Provide the (x, y) coordinate of the cell's center where the given text is located.  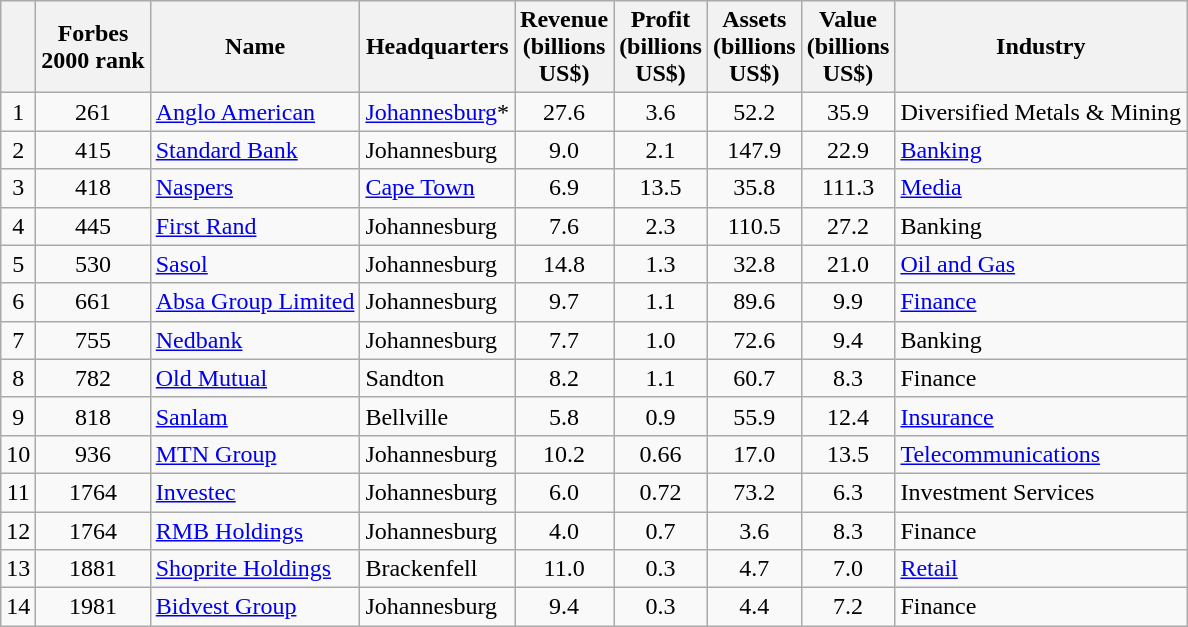
Naspers (255, 188)
111.3 (848, 188)
6.3 (848, 492)
27.6 (564, 112)
Anglo American (255, 112)
0.72 (661, 492)
261 (93, 112)
755 (93, 340)
Sandton (438, 378)
7.0 (848, 569)
110.5 (754, 226)
9.9 (848, 302)
11.0 (564, 569)
661 (93, 302)
Standard Bank (255, 150)
1.3 (661, 264)
1.0 (661, 340)
21.0 (848, 264)
60.7 (754, 378)
Revenue(billions US$) (564, 47)
0.9 (661, 416)
55.9 (754, 416)
1881 (93, 569)
10.2 (564, 454)
4.4 (754, 607)
RMB Holdings (255, 531)
2.3 (661, 226)
530 (93, 264)
14.8 (564, 264)
415 (93, 150)
1 (18, 112)
Brackenfell (438, 569)
Investec (255, 492)
1981 (93, 607)
7.7 (564, 340)
936 (93, 454)
Shoprite Holdings (255, 569)
89.6 (754, 302)
Cape Town (438, 188)
Name (255, 47)
10 (18, 454)
12.4 (848, 416)
Diversified Metals & Mining (1041, 112)
8.2 (564, 378)
Forbes 2000 rank (93, 47)
Headquarters (438, 47)
9.0 (564, 150)
32.8 (754, 264)
Insurance (1041, 416)
Retail (1041, 569)
3 (18, 188)
35.8 (754, 188)
5 (18, 264)
4.7 (754, 569)
Sanlam (255, 416)
Bellville (438, 416)
4 (18, 226)
6.9 (564, 188)
72.6 (754, 340)
First Rand (255, 226)
Old Mutual (255, 378)
MTN Group (255, 454)
2 (18, 150)
418 (93, 188)
818 (93, 416)
17.0 (754, 454)
Bidvest Group (255, 607)
147.9 (754, 150)
14 (18, 607)
Assets(billions US$) (754, 47)
5.8 (564, 416)
Telecommunications (1041, 454)
7.6 (564, 226)
Investment Services (1041, 492)
0.7 (661, 531)
52.2 (754, 112)
Value(billions US$) (848, 47)
6 (18, 302)
8 (18, 378)
9.7 (564, 302)
2.1 (661, 150)
Industry (1041, 47)
Sasol (255, 264)
73.2 (754, 492)
35.9 (848, 112)
22.9 (848, 150)
Johannesburg* (438, 112)
Absa Group Limited (255, 302)
4.0 (564, 531)
12 (18, 531)
782 (93, 378)
445 (93, 226)
Nedbank (255, 340)
9 (18, 416)
13 (18, 569)
Profit(billions US$) (661, 47)
6.0 (564, 492)
27.2 (848, 226)
11 (18, 492)
Oil and Gas (1041, 264)
0.66 (661, 454)
7.2 (848, 607)
7 (18, 340)
Media (1041, 188)
